Pinpoint the cell where the given text exists, returning its (x, y) midpoint coordinate. 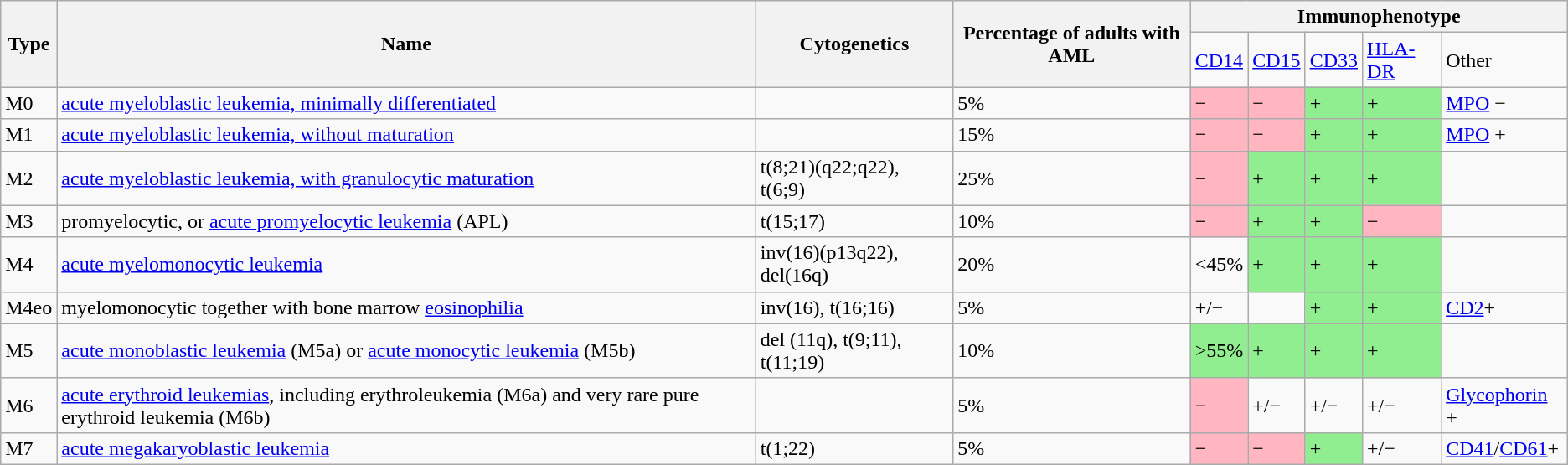
CD14 (1220, 60)
M3 (28, 221)
Glycophorin + (1504, 406)
M5 (28, 350)
inv(16)(p13q22), del(16q) (854, 265)
acute monoblastic leukemia (M5a) or acute monocytic leukemia (M5b) (406, 350)
acute myeloblastic leukemia, minimally differentiated (406, 103)
<45% (1220, 265)
MPO + (1504, 135)
15% (1072, 135)
MPO − (1504, 103)
>55% (1220, 350)
Other (1504, 60)
M1 (28, 135)
M4 (28, 265)
acute myelomonocytic leukemia (406, 265)
Immunophenotype (1379, 17)
acute erythroid leukemias, including erythroleukemia (M6a) and very rare pure erythroid leukemia (M6b) (406, 406)
M7 (28, 448)
del (11q), t(9;11), t(11;19) (854, 350)
Percentage of adults with AML (1072, 44)
M4eo (28, 307)
myelomonocytic together with bone marrow eosinophilia (406, 307)
CD41/CD61+ (1504, 448)
t(8;21)(q22;q22), t(6;9) (854, 178)
t(1;22) (854, 448)
25% (1072, 178)
Cytogenetics (854, 44)
CD15 (1277, 60)
Name (406, 44)
CD2+ (1504, 307)
CD33 (1333, 60)
M6 (28, 406)
acute myeloblastic leukemia, with granulocytic maturation (406, 178)
M2 (28, 178)
Type (28, 44)
acute myeloblastic leukemia, without maturation (406, 135)
HLA-DR (1402, 60)
20% (1072, 265)
acute megakaryoblastic leukemia (406, 448)
inv(16), t(16;16) (854, 307)
promyelocytic, or acute promyelocytic leukemia (APL) (406, 221)
M0 (28, 103)
t(15;17) (854, 221)
